Pinpoint the cell where the given text exists, returning its (x, y) midpoint coordinate. 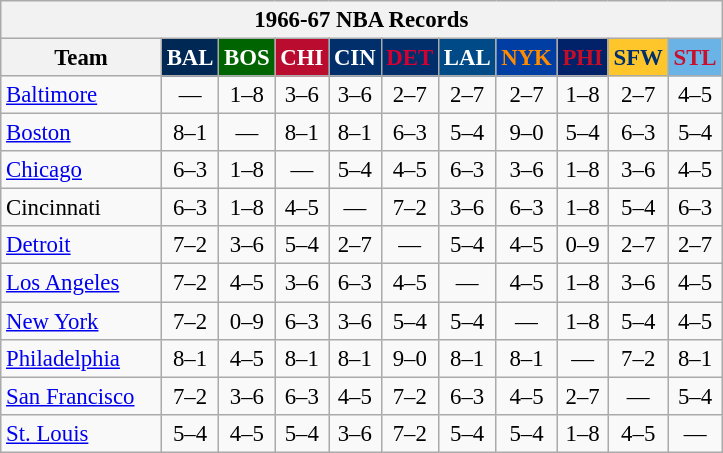
Cincinnati (82, 208)
LAL (466, 58)
Philadelphia (82, 358)
CIN (355, 58)
San Francisco (82, 396)
Detroit (82, 245)
Boston (82, 133)
NYK (526, 58)
BAL (190, 58)
SFW (638, 58)
Chicago (82, 170)
1966-67 NBA Records (362, 20)
Los Angeles (82, 283)
PHI (582, 58)
St. Louis (82, 433)
Team (82, 58)
STL (695, 58)
Baltimore (82, 95)
BOS (247, 58)
CHI (302, 58)
New York (82, 321)
DET (410, 58)
